Output the (x, y) coordinate of the center of the cell containing the given text.  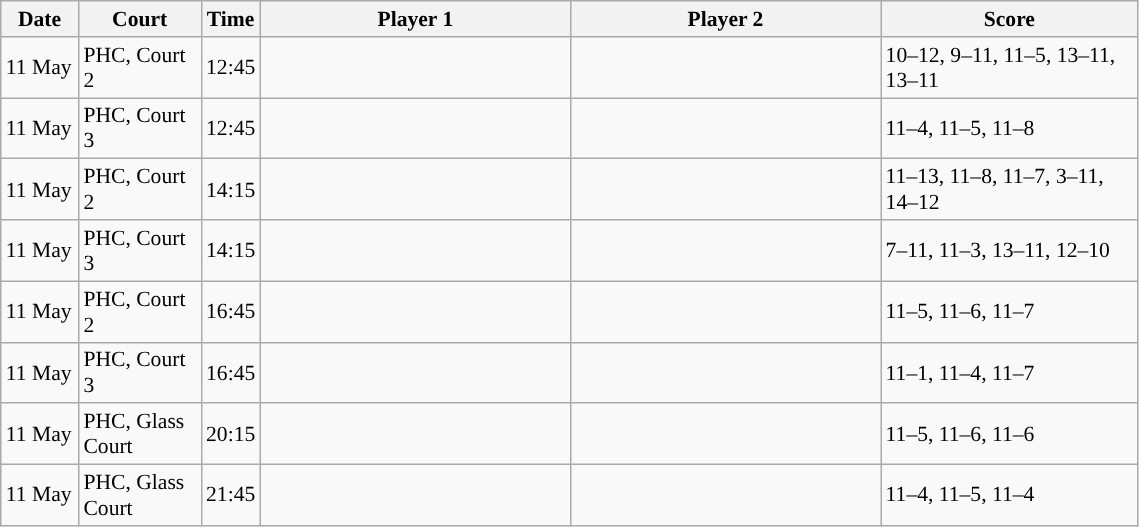
10–12, 9–11, 11–5, 13–11, 13–11 (1010, 68)
7–11, 11–3, 13–11, 12–10 (1010, 250)
11–5, 11–6, 11–7 (1010, 312)
Player 1 (415, 19)
Time (230, 19)
11–13, 11–8, 11–7, 3–11, 14–12 (1010, 190)
Date (40, 19)
Score (1010, 19)
11–1, 11–4, 11–7 (1010, 372)
11–5, 11–6, 11–6 (1010, 434)
20:15 (230, 434)
Player 2 (725, 19)
11–4, 11–5, 11–4 (1010, 496)
Court (140, 19)
11–4, 11–5, 11–8 (1010, 128)
21:45 (230, 496)
